Locate the cell with the specified text and output its (x, y) center coordinate. 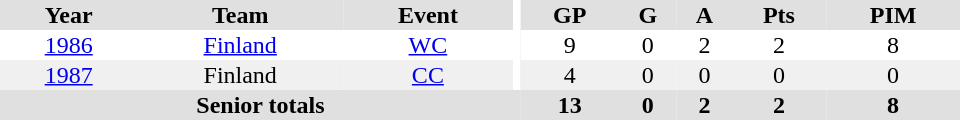
GP (570, 15)
4 (570, 75)
G (648, 15)
CC (428, 75)
Team (240, 15)
13 (570, 105)
PIM (893, 15)
Event (428, 15)
1987 (68, 75)
9 (570, 45)
Year (68, 15)
Senior totals (260, 105)
1986 (68, 45)
A (704, 15)
WC (428, 45)
Pts (779, 15)
